For the text-containing cell, return its midpoint in [x, y] coordinate format. 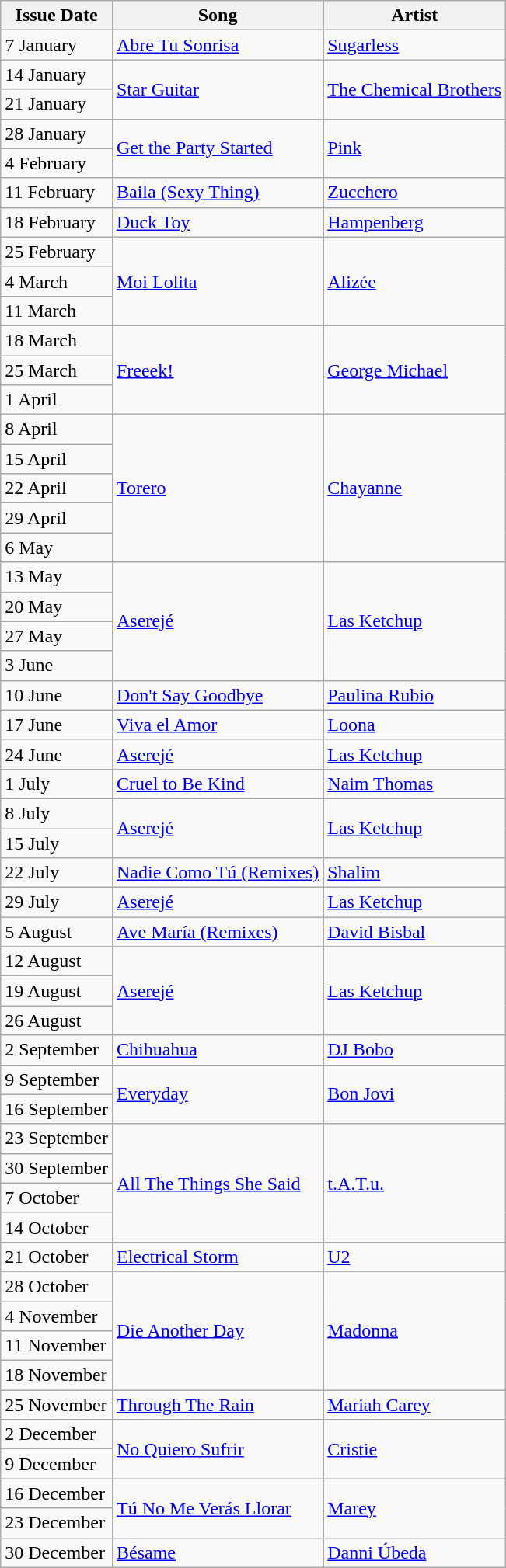
2 September [57, 1050]
Through The Rain [218, 1405]
7 January [57, 45]
15 April [57, 459]
Marey [415, 1508]
Loona [415, 725]
Zucchero [415, 193]
14 October [57, 1227]
4 March [57, 281]
10 June [57, 695]
11 November [57, 1346]
29 April [57, 518]
Duck Toy [218, 222]
2 December [57, 1434]
14 January [57, 75]
Hampenberg [415, 222]
23 September [57, 1139]
29 July [57, 902]
21 January [57, 104]
9 September [57, 1080]
27 May [57, 636]
Naim Thomas [415, 784]
Paulina Rubio [415, 695]
22 July [57, 873]
Bon Jovi [415, 1094]
George Michael [415, 370]
Electrical Storm [218, 1257]
23 December [57, 1523]
18 March [57, 340]
Chayanne [415, 488]
17 June [57, 725]
13 May [57, 577]
25 November [57, 1405]
24 June [57, 754]
26 August [57, 1020]
Ave María (Remixes) [218, 932]
Get the Party Started [218, 148]
25 March [57, 370]
21 October [57, 1257]
Sugarless [415, 45]
Madonna [415, 1330]
28 October [57, 1286]
Torero [218, 488]
The Chemical Brothers [415, 89]
8 April [57, 429]
8 July [57, 813]
Baila (Sexy Thing) [218, 193]
t.A.T.u. [415, 1183]
Artist [415, 16]
25 February [57, 252]
4 February [57, 163]
Song [218, 16]
11 March [57, 311]
16 December [57, 1493]
Star Guitar [218, 89]
DJ Bobo [415, 1050]
30 September [57, 1168]
12 August [57, 961]
1 July [57, 784]
Issue Date [57, 16]
22 April [57, 488]
Cristie [415, 1449]
18 February [57, 222]
Moi Lolita [218, 281]
Die Another Day [218, 1330]
Cruel to Be Kind [218, 784]
16 September [57, 1109]
Pink [415, 148]
30 December [57, 1552]
Freeek! [218, 370]
9 December [57, 1464]
All The Things She Said [218, 1183]
Viva el Amor [218, 725]
5 August [57, 932]
No Quiero Sufrir [218, 1449]
6 May [57, 548]
U2 [415, 1257]
Danni Úbeda [415, 1552]
Nadie Como Tú (Remixes) [218, 873]
Everyday [218, 1094]
7 October [57, 1198]
Abre Tu Sonrisa [218, 45]
Shalim [415, 873]
3 June [57, 666]
Tú No Me Verás Llorar [218, 1508]
David Bisbal [415, 932]
1 April [57, 400]
Chihuahua [218, 1050]
11 February [57, 193]
18 November [57, 1375]
19 August [57, 991]
Don't Say Goodbye [218, 695]
28 January [57, 134]
20 May [57, 607]
Mariah Carey [415, 1405]
Alizée [415, 281]
Bésame [218, 1552]
4 November [57, 1316]
15 July [57, 843]
